From the cell containing the given text, extract its center point as [x, y] coordinate. 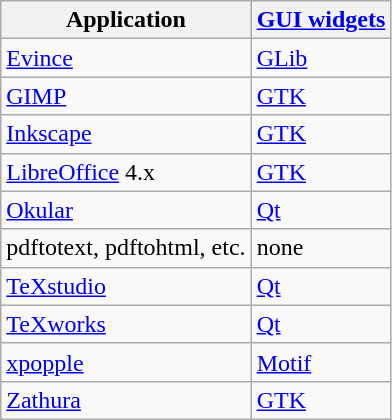
Okular [126, 210]
Zathura [126, 400]
Evince [126, 58]
xpopple [126, 362]
pdftotext, pdftohtml, etc. [126, 248]
Inkscape [126, 134]
Application [126, 20]
GUI widgets [321, 20]
none [321, 248]
GLib [321, 58]
GIMP [126, 96]
TeXstudio [126, 286]
LibreOffice 4.x [126, 172]
Motif [321, 362]
TeXworks [126, 324]
